Return (X, Y) of the center of cell containing provided text 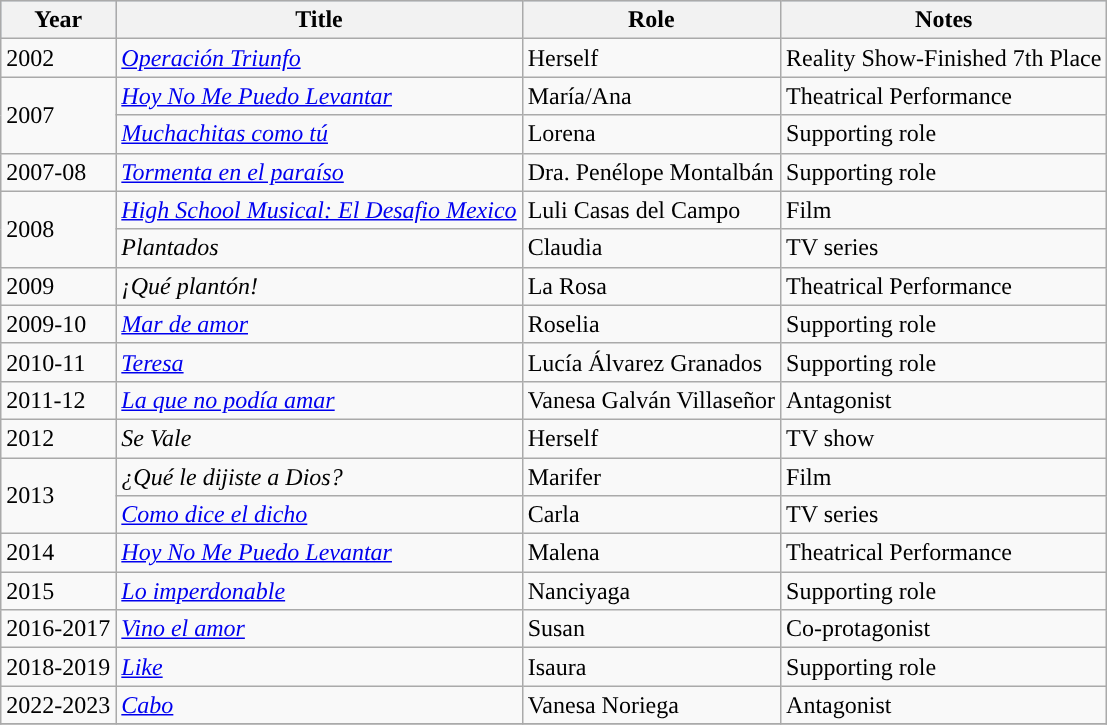
Nanciyaga (651, 591)
2015 (58, 591)
Vanesa Galván Villaseñor (651, 400)
Reality Show-Finished 7th Place (944, 58)
Notes (944, 20)
Operación Triunfo (319, 58)
Claudia (651, 248)
TV show (944, 438)
Susan (651, 629)
Dra. Penélope Montalbán (651, 172)
Roselia (651, 324)
Cabo (319, 705)
2008 (58, 229)
Plantados (319, 248)
La que no podía amar (319, 400)
¡Qué plantón! (319, 286)
2011-12 (58, 400)
Role (651, 20)
2010-11 (58, 362)
Como dice el dicho (319, 515)
2002 (58, 58)
2009 (58, 286)
High School Musical: El Desafio Mexico (319, 210)
Muchachitas como tú (319, 134)
Year (58, 20)
Luli Casas del Campo (651, 210)
La Rosa (651, 286)
Lucía Álvarez Granados (651, 362)
Malena (651, 553)
Tormenta en el paraíso (319, 172)
Se Vale (319, 438)
Teresa (319, 362)
2013 (58, 496)
Carla (651, 515)
2018-2019 (58, 667)
2012 (58, 438)
Marifer (651, 477)
2014 (58, 553)
2007 (58, 115)
María/Ana (651, 96)
Vino el amor (319, 629)
Lo imperdonable (319, 591)
2009-10 (58, 324)
Lorena (651, 134)
Co-protagonist (944, 629)
Vanesa Noriega (651, 705)
¿Qué le dijiste a Dios? (319, 477)
Title (319, 20)
Like (319, 667)
Isaura (651, 667)
2022-2023 (58, 705)
Mar de amor (319, 324)
2007-08 (58, 172)
2016-2017 (58, 629)
